From the cell containing the given text, extract its center point as [x, y] coordinate. 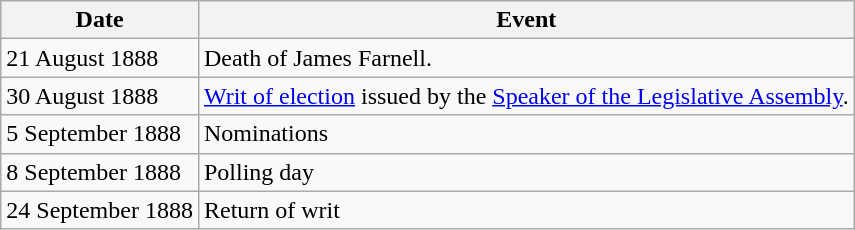
Return of writ [526, 210]
8 September 1888 [100, 172]
30 August 1888 [100, 96]
Death of James Farnell. [526, 58]
24 September 1888 [100, 210]
21 August 1888 [100, 58]
5 September 1888 [100, 134]
Nominations [526, 134]
Writ of election issued by the Speaker of the Legislative Assembly. [526, 96]
Date [100, 20]
Event [526, 20]
Polling day [526, 172]
